From the cell containing the given text, extract its center point as (x, y) coordinate. 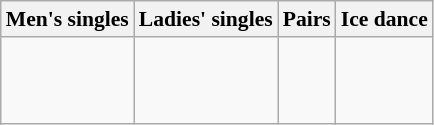
Men's singles (68, 19)
Ice dance (384, 19)
Ladies' singles (206, 19)
Pairs (307, 19)
